Search for the cell housing the specified text and yield its (x, y) center coordinate. 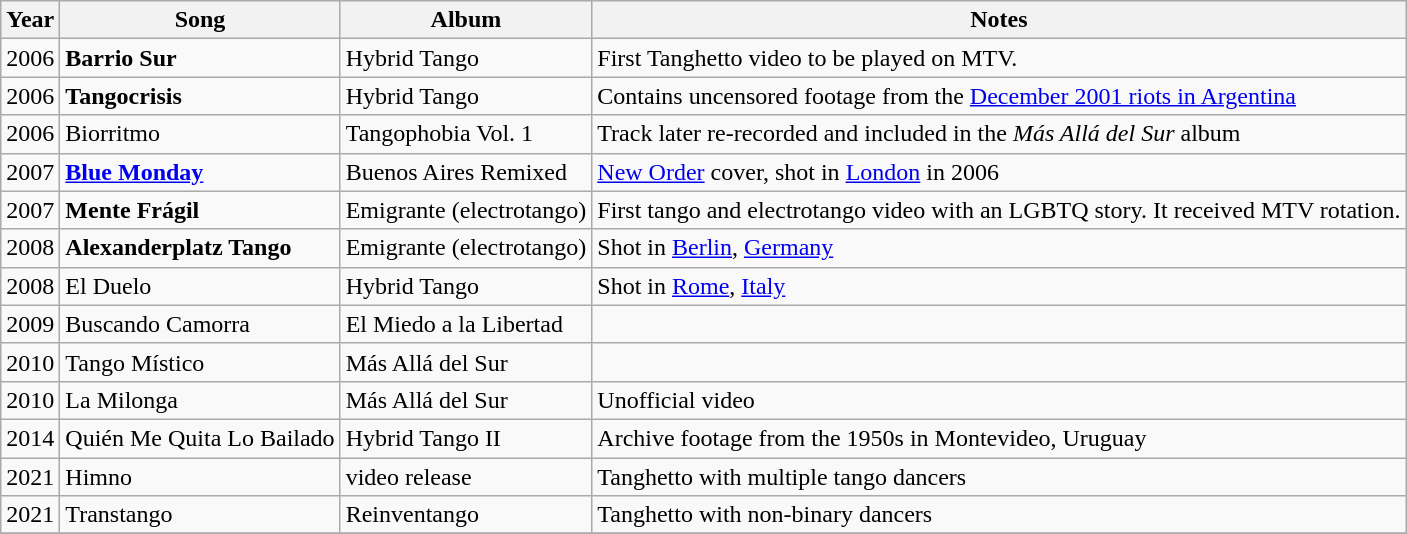
Album (466, 20)
video release (466, 477)
Quién Me Quita Lo Bailado (200, 438)
Biorritmo (200, 134)
New Order cover, shot in London in 2006 (999, 172)
Year (30, 20)
Shot in Rome, Italy (999, 286)
Alexanderplatz Tango (200, 248)
Reinventango (466, 515)
2014 (30, 438)
El Miedo a la Libertad (466, 324)
Transtango (200, 515)
La Milonga (200, 400)
Archive footage from the 1950s in Montevideo, Uruguay (999, 438)
Song (200, 20)
Unofficial video (999, 400)
El Duelo (200, 286)
Barrio Sur (200, 58)
Tangophobia Vol. 1 (466, 134)
Buscando Camorra (200, 324)
Buenos Aires Remixed (466, 172)
Mente Frágil (200, 210)
Notes (999, 20)
Tangocrisis (200, 96)
Contains uncensored footage from the December 2001 riots in Argentina (999, 96)
Tanghetto with multiple tango dancers (999, 477)
Hybrid Tango II (466, 438)
Tanghetto with non-binary dancers (999, 515)
Tango Místico (200, 362)
First Tanghetto video to be played on MTV. (999, 58)
First tango and electrotango video with an LGBTQ story. It received MTV rotation. (999, 210)
2009 (30, 324)
Himno (200, 477)
Blue Monday (200, 172)
Shot in Berlin, Germany (999, 248)
Track later re-recorded and included in the Más Allá del Sur album (999, 134)
